Search for the cell housing the specified text and yield its (X, Y) center coordinate. 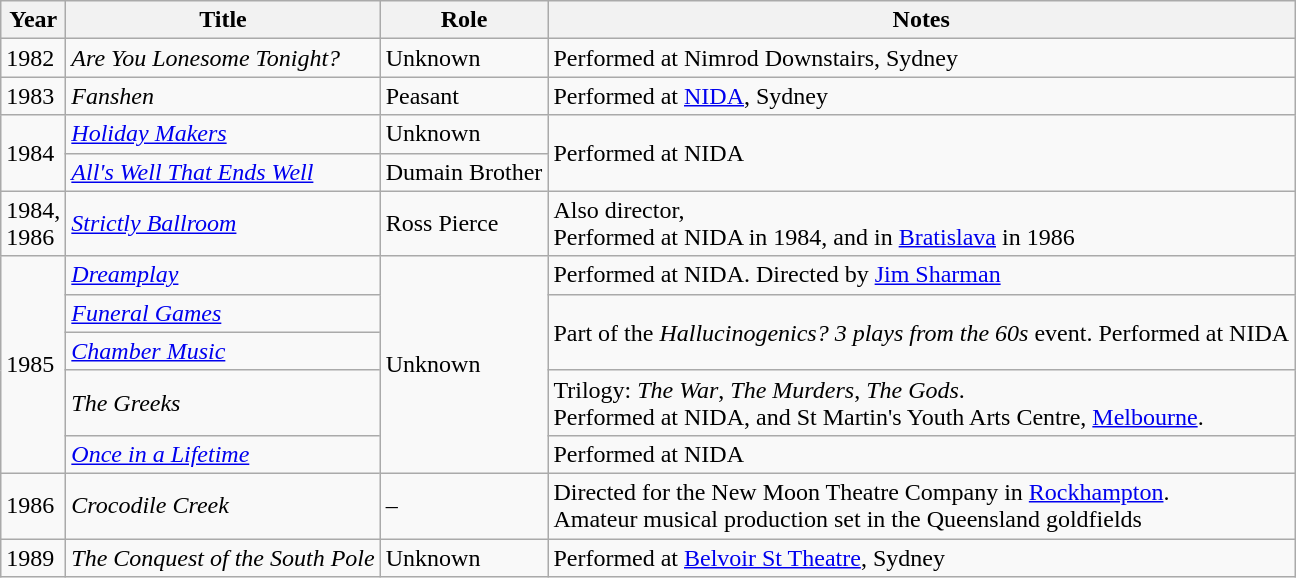
Part of the Hallucinogenics? 3 plays from the 60s event. Performed at NIDA (922, 332)
1982 (34, 58)
Role (464, 20)
Dumain Brother (464, 172)
Performed at NIDA. Directed by Jim Sharman (922, 275)
1986 (34, 506)
The Greeks (223, 402)
1984 (34, 153)
Performed at Belvoir St Theatre, Sydney (922, 557)
Strictly Ballroom (223, 224)
Funeral Games (223, 313)
Also director,Performed at NIDA in 1984, and in Bratislava in 1986 (922, 224)
– (464, 506)
1984,1986 (34, 224)
Crocodile Creek (223, 506)
Are You Lonesome Tonight? (223, 58)
The Conquest of the South Pole (223, 557)
Holiday Makers (223, 134)
Notes (922, 20)
Fanshen (223, 96)
Year (34, 20)
Performed at NIDA, Sydney (922, 96)
Peasant (464, 96)
Performed at Nimrod Downstairs, Sydney (922, 58)
Once in a Lifetime (223, 454)
Ross Pierce (464, 224)
Trilogy: The War, The Murders, The Gods.Performed at NIDA, and St Martin's Youth Arts Centre, Melbourne. (922, 402)
Dreamplay (223, 275)
Chamber Music (223, 351)
Directed for the New Moon Theatre Company in Rockhampton.Amateur musical production set in the Queensland goldfields (922, 506)
Title (223, 20)
1983 (34, 96)
All's Well That Ends Well (223, 172)
1989 (34, 557)
1985 (34, 364)
